Capture the cell that displays the provided text and extract its [X, Y] central coordinate. 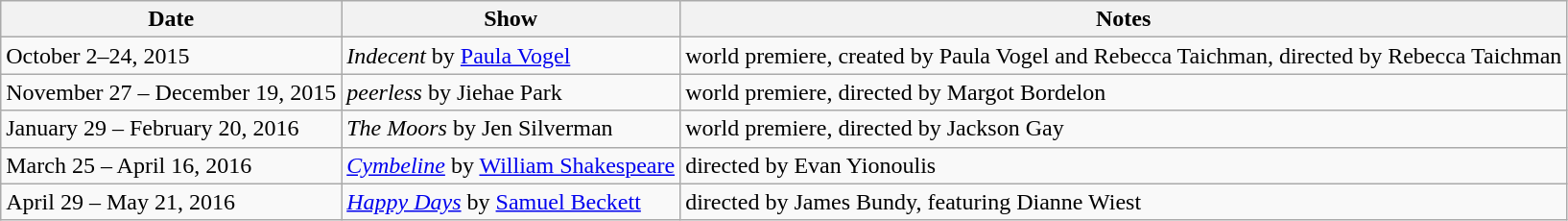
peerless by Jiehae Park [511, 92]
world premiere, directed by Jackson Gay [1124, 129]
Show [511, 19]
October 2–24, 2015 [171, 56]
Notes [1124, 19]
November 27 – December 19, 2015 [171, 92]
March 25 – April 16, 2016 [171, 165]
April 29 – May 21, 2016 [171, 202]
Indecent by Paula Vogel [511, 56]
world premiere, created by Paula Vogel and Rebecca Taichman, directed by Rebecca Taichman [1124, 56]
directed by Evan Yionoulis [1124, 165]
January 29 – February 20, 2016 [171, 129]
directed by James Bundy, featuring Dianne Wiest [1124, 202]
world premiere, directed by Margot Bordelon [1124, 92]
The Moors by Jen Silverman [511, 129]
Date [171, 19]
Cymbeline by William Shakespeare [511, 165]
Happy Days by Samuel Beckett [511, 202]
